Return the (X, Y) coordinate for the center point of the cell that contains the specified text.  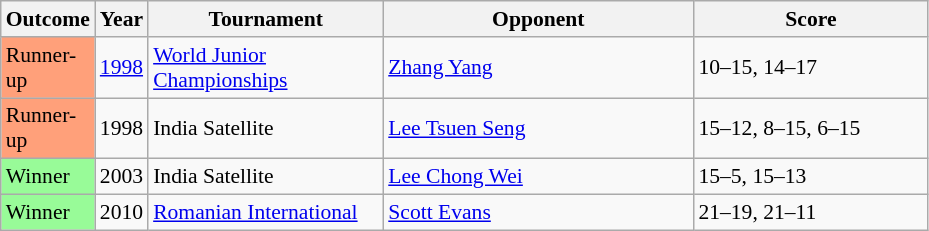
15–12, 8–15, 6–15 (810, 128)
Scott Evans (538, 213)
Zhang Yang (538, 68)
Lee Tsuen Seng (538, 128)
10–15, 14–17 (810, 68)
2003 (122, 177)
15–5, 15–13 (810, 177)
Lee Chong Wei (538, 177)
Year (122, 19)
Opponent (538, 19)
Tournament (266, 19)
21–19, 21–11 (810, 213)
World Junior Championships (266, 68)
Romanian International (266, 213)
Outcome (48, 19)
2010 (122, 213)
Score (810, 19)
